For the text-containing cell, return its midpoint in (x, y) coordinate format. 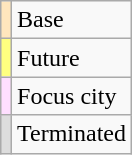
Base (72, 20)
Focus city (72, 96)
Future (72, 58)
Terminated (72, 134)
